Locate the cell with the specified text and output its [x, y] center coordinate. 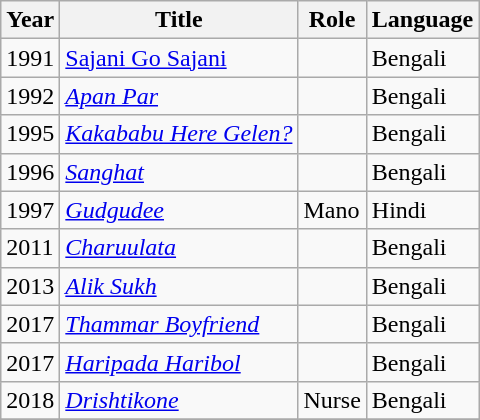
1995 [30, 134]
1996 [30, 172]
Haripada Haribol [179, 362]
Mano [332, 210]
2011 [30, 248]
Thammar Boyfriend [179, 324]
Apan Par [179, 96]
Kakababu Here Gelen? [179, 134]
Year [30, 20]
2013 [30, 286]
Alik Sukh [179, 286]
Gudgudee [179, 210]
Charuulata [179, 248]
Drishtikone [179, 400]
Title [179, 20]
2018 [30, 400]
Sanghat [179, 172]
Role [332, 20]
Language [422, 20]
1992 [30, 96]
1991 [30, 58]
Hindi [422, 210]
1997 [30, 210]
Nurse [332, 400]
Sajani Go Sajani [179, 58]
